Detect which cell encompasses the target text, then output its (X, Y) center coordinate. 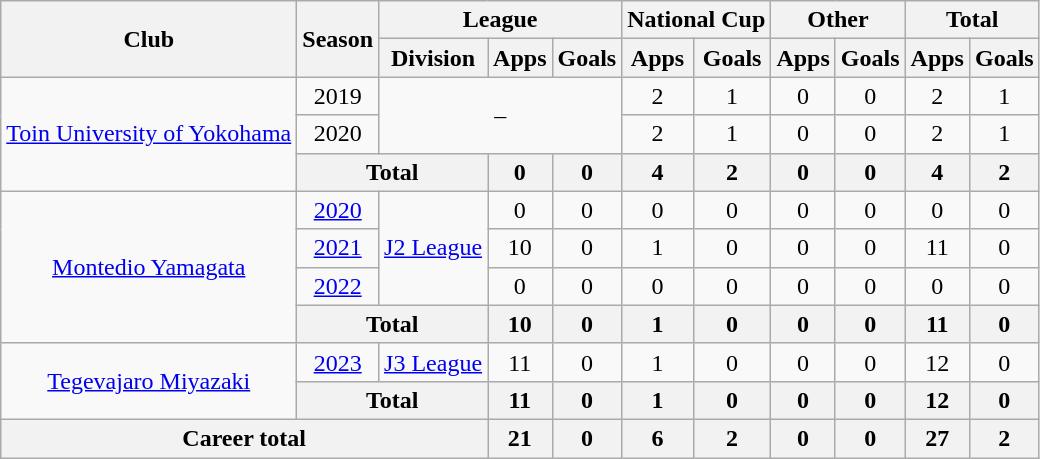
2019 (338, 96)
21 (520, 438)
Montedio Yamagata (149, 267)
Division (434, 58)
27 (937, 438)
– (500, 115)
Tegevajaro Miyazaki (149, 381)
Club (149, 39)
J2 League (434, 248)
League (500, 20)
2022 (338, 286)
2021 (338, 248)
Career total (244, 438)
J3 League (434, 362)
Other (838, 20)
Season (338, 39)
Toin University of Yokohama (149, 134)
6 (658, 438)
National Cup (696, 20)
2023 (338, 362)
